Search for the cell housing the specified text and yield its [X, Y] center coordinate. 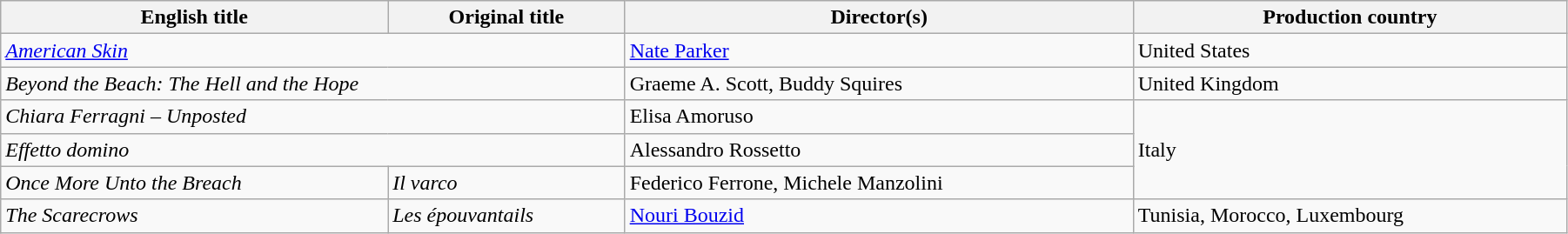
Tunisia, Morocco, Luxembourg [1350, 216]
Once More Unto the Breach [195, 183]
United Kingdom [1350, 84]
Chiara Ferragni – Unposted [313, 117]
English title [195, 17]
The Scarecrows [195, 216]
Nouri Bouzid [879, 216]
Original title [506, 17]
Beyond the Beach: The Hell and the Hope [313, 84]
United States [1350, 50]
Director(s) [879, 17]
Elisa Amoruso [879, 117]
Italy [1350, 150]
Effetto domino [313, 150]
Nate Parker [879, 50]
Federico Ferrone, Michele Manzolini [879, 183]
Alessandro Rossetto [879, 150]
Production country [1350, 17]
Il varco [506, 183]
American Skin [313, 50]
Graeme A. Scott, Buddy Squires [879, 84]
Les épouvantails [506, 216]
